Return the [X, Y] coordinate for the center point of the cell that contains the specified text.  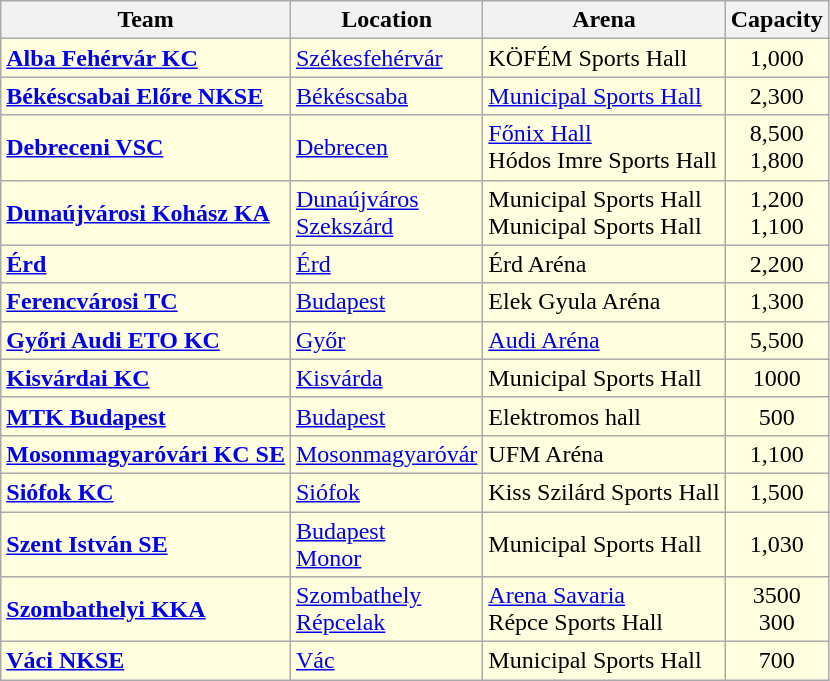
Arena [604, 20]
Budapest Monor [386, 544]
MTK Budapest [146, 416]
Mosonmagyaróvári KC SE [146, 454]
Debrecen [386, 148]
5,500 [776, 340]
Municipal Sports Hall Municipal Sports Hall [604, 212]
Elektromos hall [604, 416]
Alba Fehérvár KC [146, 58]
Kiss Szilárd Sports Hall [604, 492]
Békéscsaba [386, 96]
Dunaújváros Szekszárd [386, 212]
Győri Audi ETO KC [146, 340]
KÖFÉM Sports Hall [604, 58]
Szent István SE [146, 544]
Székesfehérvár [386, 58]
1000 [776, 378]
Debreceni VSC [146, 148]
Győr [386, 340]
Location [386, 20]
2,300 [776, 96]
Békéscsabai Előre NKSE [146, 96]
Vác [386, 661]
1,100 [776, 454]
2,200 [776, 264]
Dunaújvárosi Kohász KA [146, 212]
1,300 [776, 302]
Audi Aréna [604, 340]
8,500 1,800 [776, 148]
Szombathely Répcelak [386, 610]
1,200 1,100 [776, 212]
Siófok [386, 492]
Érd Aréna [604, 264]
Szombathelyi KKA [146, 610]
Kisvárdai KC [146, 378]
Siófok KC [146, 492]
Capacity [776, 20]
Kisvárda [386, 378]
700 [776, 661]
Mosonmagyaróvár [386, 454]
Arena Savaria Répce Sports Hall [604, 610]
Főnix Hall Hódos Imre Sports Hall [604, 148]
1,500 [776, 492]
Ferencvárosi TC [146, 302]
Elek Gyula Aréna [604, 302]
500 [776, 416]
Váci NKSE [146, 661]
1,030 [776, 544]
3500 300 [776, 610]
1,000 [776, 58]
UFM Aréna [604, 454]
Team [146, 20]
